Detect which cell encompasses the target text, then output its [x, y] center coordinate. 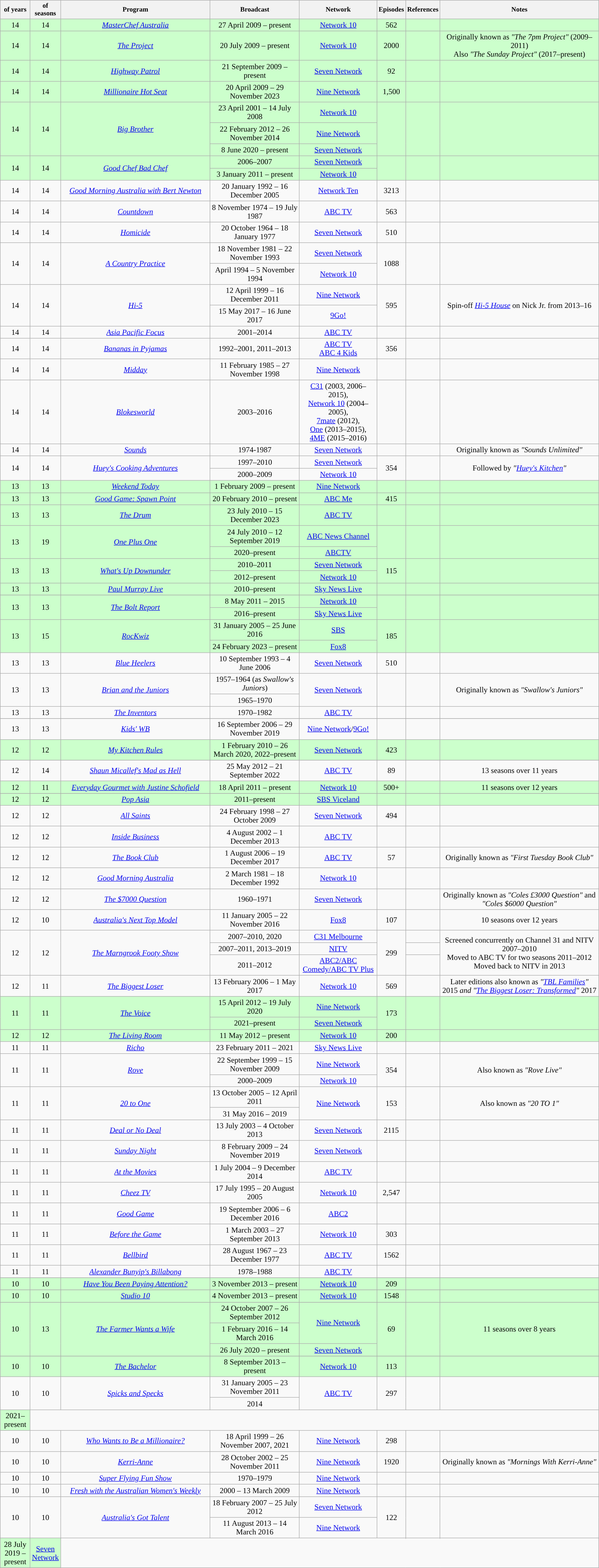
Followed by "Huey's Kitchen" [519, 468]
298 [391, 1441]
2006–2007 [255, 162]
15 April 2012 – 19 July 2020 [255, 1007]
RocKwiz [135, 636]
12 April 1999 – 16 December 2011 [255, 295]
500+ [391, 787]
Everyday Gourmet with Justine Schofield [135, 787]
69 [391, 1329]
115 [391, 571]
One Plus One [135, 542]
Super Flying Fun Show [135, 1478]
173 [391, 1013]
22 September 1999 – 15 November 2009 [255, 1064]
11 August 2013 – 14 March 2016 [255, 1528]
Broadcast [255, 10]
31 January 2005 – 23 November 2011 [255, 1387]
The Farmer Wants a Wife [135, 1329]
Asia Pacific Focus [135, 332]
20 October 1964 – 18 January 1977 [255, 232]
Rove [135, 1070]
SBS [338, 630]
19 September 2006 – 6 December 2016 [255, 1214]
Big Brother [135, 129]
Midday [135, 369]
107 [391, 920]
Weekend Today [135, 486]
1,500 [391, 92]
1965–1970 [255, 700]
A Country Practice [135, 263]
Also known as "20 TO 1" [519, 1103]
1 February 2016 – 14 March 2016 [255, 1333]
15 May 2017 – 16 June 2017 [255, 316]
20 April 2009 – 29 November 2023 [255, 92]
18 February 2007 – 25 July 2012 [255, 1507]
1548 [391, 1296]
Good Game: Spawn Point [135, 499]
Inside Business [135, 837]
Have You Been Paying Attention? [135, 1284]
13 July 2003 – 4 October 2013 [255, 1130]
Millionaire Hot Seat [135, 92]
ABC Me [338, 499]
2020–present [255, 552]
C31 (2003, 2006–2015), Network 10 (2004–2005), 7mate (2012), One (2013–2015), 4ME (2015–2016) [338, 412]
18 April 2011 – present [255, 787]
3213 [391, 191]
11 February 1985 – 27 November 1998 [255, 369]
18 November 1981 – 22 November 1993 [255, 253]
The Inventors [135, 712]
Originally known as "Sounds Unlimited" [519, 450]
Before the Game [135, 1234]
2000 [391, 46]
Episodes [391, 10]
1970–1979 [255, 1478]
Brian and the Juniors [135, 690]
3 January 2011 – present [255, 174]
13 February 2006 – 1 May 2017 [255, 986]
10 September 1993 – 4 June 2006 [255, 663]
27 April 2009 – present [255, 25]
Good Game [135, 1214]
2007–2011, 2013–2019 [255, 949]
Shaun Micallef's Mad as Hell [135, 771]
Countdown [135, 211]
569 [391, 986]
ABC TVABC 4 Kids [338, 349]
Network [338, 10]
415 [391, 499]
1960–1971 [255, 899]
303 [391, 1234]
9Go! [338, 316]
297 [391, 1393]
Originally known as "Mornings With Kerri-Anne" [519, 1462]
Originally known as "The 7pm Project" (2009–2011) Also "The Sunday Project" (2017–present) [519, 46]
20 January 1992 – 16 December 2005 [255, 191]
1 July 2004 – 9 December 2014 [255, 1172]
1 February 2010 – 26 March 2020, 2022–present [255, 750]
8 September 2013 – present [255, 1366]
Kerri-Anne [135, 1462]
113 [391, 1366]
Pop Asia [135, 799]
20 February 2010 – present [255, 499]
The Marngrook Footy Show [135, 953]
1 February 2009 – present [255, 486]
2001–2014 [255, 332]
11 May 2012 – present [255, 1035]
10 seasons over 12 years [519, 920]
of seasons [45, 10]
17 July 1995 – 20 August 2005 [255, 1193]
What's Up Downunder [135, 571]
28 October 2002 – 25 November 2011 [255, 1462]
Paul Murray Live [135, 589]
Spin-off Hi-5 House on Nick Jr. from 2013–16 [519, 305]
24 October 2007 – 26 September 2012 [255, 1312]
April 1994 – 5 November 1994 [255, 274]
20 to One [135, 1103]
1974-1987 [255, 450]
2011–2012 [255, 965]
28 July 2019 – present [15, 1553]
25 May 2012 – 21 September 2022 [255, 771]
31 January 2005 – 25 June 2016 [255, 630]
562 [391, 25]
Studio 10 [135, 1296]
3 November 2013 – present [255, 1284]
1970–1982 [255, 712]
494 [391, 816]
15 [45, 636]
Australia's Got Talent [135, 1517]
209 [391, 1284]
89 [391, 771]
2014 [255, 1403]
MasterChef Australia [135, 25]
13 seasons over 11 years [519, 771]
The Book Club [135, 858]
All Saints [135, 816]
Screened concurrently on Channel 31 and NITV 2007–2010 Moved to ABC TV for two seasons 2011–2012 Moved back to NITV in 2013 [519, 953]
1 August 2006 – 19 December 2017 [255, 858]
2000 – 13 March 2009 [255, 1491]
26 July 2020 – present [255, 1350]
Good Morning Australia with Bert Newton [135, 191]
Who Wants to Be a Millionaire? [135, 1441]
ABC News Channel [338, 536]
28 August 1967 – 23 December 1977 [255, 1255]
20 July 2009 – present [255, 46]
Highway Patrol [135, 71]
4 August 2002 – 1 December 2013 [255, 837]
4 November 2013 – present [255, 1296]
16 September 2006 – 29 November 2019 [255, 729]
1992–2001, 2011–2013 [255, 349]
185 [391, 636]
Also known as "Rove Live" [519, 1070]
The Living Room [135, 1035]
Fresh with the Australian Women's Weekly [135, 1491]
The Drum [135, 515]
200 [391, 1035]
The Bolt Report [135, 607]
References [423, 10]
21 September 2009 – present [255, 71]
Bellbird [135, 1255]
Homicide [135, 232]
1957–1964 (as Swallow's Juniors) [255, 684]
22 February 2012 – 26 November 2014 [255, 133]
8 November 1974 – 19 July 1987 [255, 211]
Sunday Night [135, 1151]
Sounds [135, 450]
Hi-5 [135, 305]
Good Morning Australia [135, 878]
Deal or No Deal [135, 1130]
1 March 2003 – 27 September 2013 [255, 1234]
2003–2016 [255, 412]
The Bachelor [135, 1366]
Huey's Cooking Adventures [135, 468]
92 [391, 71]
1562 [391, 1255]
13 October 2005 – 12 April 2011 [255, 1097]
ABC2/ABC Comedy/ABC TV Plus [338, 965]
1088 [391, 263]
C31 Melbourne [338, 937]
Blue Heelers [135, 663]
122 [391, 1517]
2012–present [255, 577]
8 June 2020 – present [255, 150]
1978–1988 [255, 1272]
11 seasons over 12 years [519, 787]
2 March 1981 – 18 December 1992 [255, 878]
Network Ten [338, 191]
2011–present [255, 799]
18 April 1999 – 26 November 2007, 2021 [255, 1441]
1920 [391, 1462]
The Biggest Loser [135, 986]
Alexander Bunyip's Billabong [135, 1272]
24 February 2023 – present [255, 647]
2010–present [255, 589]
Program [135, 10]
My Kitchen Rules [135, 750]
23 July 2010 – 15 December 2023 [255, 515]
423 [391, 750]
8 May 2011 – 2015 [255, 601]
31 May 2016 – 2019 [255, 1114]
24 July 2010 – 12 September 2019 [255, 536]
of years [15, 10]
19 [45, 542]
Blokesworld [135, 412]
NITV [338, 949]
11 seasons over 8 years [519, 1329]
1997–2010 [255, 462]
23 February 2011 – 2021 [255, 1048]
299 [391, 953]
563 [391, 211]
ABC2 [338, 1214]
Later editions also known as "TBL Families" 2015 and "The Biggest Loser: Transformed" 2017 [519, 986]
Bananas in Pyjamas [135, 349]
The Project [135, 46]
Originally known as "Swallow's Juniors" [519, 690]
Richo [135, 1048]
2010–2011 [255, 565]
Originally known as "Coles £3000 Question" and"Coles $6000 Question" [519, 899]
Australia's Next Top Model [135, 920]
SBS Viceland [338, 799]
2115 [391, 1130]
The Voice [135, 1013]
11 January 2005 – 22 November 2016 [255, 920]
Nine Network/9Go! [338, 729]
At the Movies [135, 1172]
2,547 [391, 1193]
57 [391, 858]
8 February 2009 – 24 November 2019 [255, 1151]
Kids' WB [135, 729]
Notes [519, 10]
356 [391, 349]
The $7000 Question [135, 899]
2016–present [255, 614]
ABCTV [338, 552]
Originally known as "First Tuesday Book Club" [519, 858]
24 February 1998 – 27 October 2009 [255, 816]
595 [391, 305]
2007–2010, 2020 [255, 937]
Good Chef Bad Chef [135, 168]
23 April 2001 – 14 July 2008 [255, 113]
Cheez TV [135, 1193]
Spicks and Specks [135, 1393]
153 [391, 1103]
